For the text-containing cell, return its midpoint in [X, Y] coordinate format. 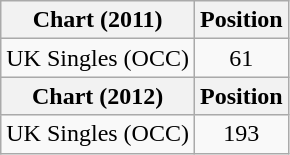
Chart (2012) [98, 96]
193 [241, 134]
Chart (2011) [98, 20]
61 [241, 58]
